Provide the [X, Y] coordinate of the cell's center where the given text is located.  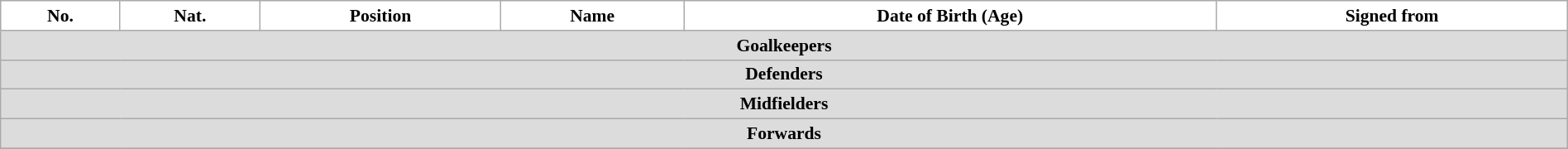
Name [592, 16]
No. [60, 16]
Defenders [784, 74]
Forwards [784, 134]
Goalkeepers [784, 46]
Midfielders [784, 104]
Signed from [1392, 16]
Date of Birth (Age) [950, 16]
Nat. [190, 16]
Position [380, 16]
